Pinpoint the cell where the given text exists, returning its (x, y) midpoint coordinate. 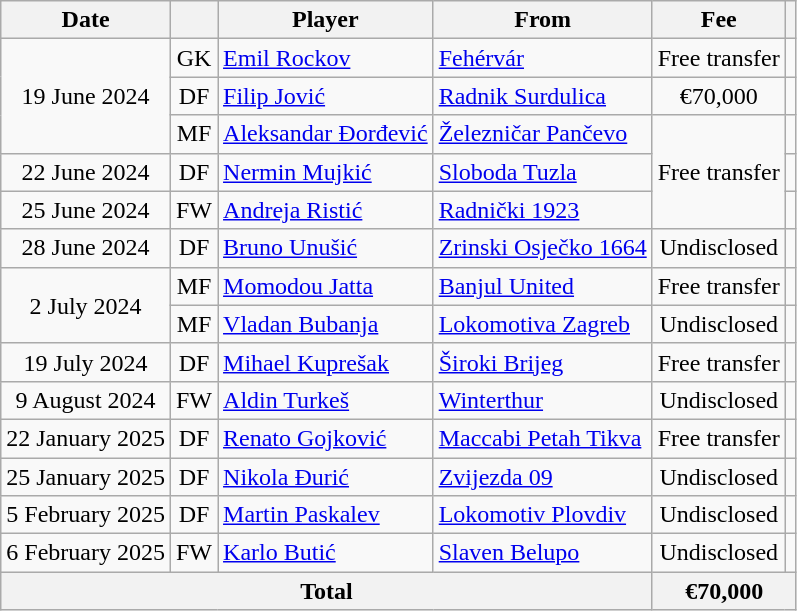
Nikola Đurić (326, 477)
Maccabi Petah Tikva (542, 438)
Slaven Belupo (542, 553)
Zvijezda 09 (542, 477)
Emil Rockov (326, 58)
Lokomotiv Plovdiv (542, 515)
Vladan Bubanja (326, 324)
Mihael Kuprešak (326, 362)
Sloboda Tuzla (542, 172)
28 June 2024 (86, 248)
Fee (718, 20)
2 July 2024 (86, 305)
Široki Brijeg (542, 362)
Player (326, 20)
Date (86, 20)
Martin Paskalev (326, 515)
5 February 2025 (86, 515)
Banjul United (542, 286)
9 August 2024 (86, 400)
From (542, 20)
Radnik Surdulica (542, 96)
GK (194, 58)
Filip Jović (326, 96)
Renato Gojković (326, 438)
25 January 2025 (86, 477)
Winterthur (542, 400)
19 June 2024 (86, 96)
Karlo Butić (326, 553)
25 June 2024 (86, 210)
Lokomotiva Zagreb (542, 324)
Aldin Turkeš (326, 400)
Bruno Unušić (326, 248)
6 February 2025 (86, 553)
Momodou Jatta (326, 286)
Zrinski Osječko 1664 (542, 248)
Radnički 1923 (542, 210)
22 January 2025 (86, 438)
Železničar Pančevo (542, 134)
Nermin Mujkić (326, 172)
Fehérvár (542, 58)
22 June 2024 (86, 172)
Total (326, 591)
Aleksandar Đorđević (326, 134)
19 July 2024 (86, 362)
Andreja Ristić (326, 210)
